For the text-containing cell, return its midpoint in [X, Y] coordinate format. 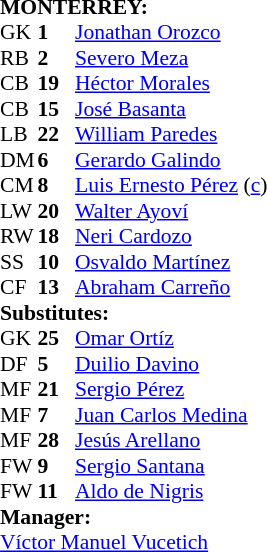
6 [57, 160]
Jonathan Orozco [171, 33]
Manager: [134, 517]
Sergio Santana [171, 466]
LB [19, 135]
1 [57, 33]
10 [57, 262]
18 [57, 237]
2 [57, 58]
CM [19, 185]
RB [19, 58]
Héctor Morales [171, 83]
SS [19, 262]
Aldo de Nigris [171, 491]
Juan Carlos Medina [171, 415]
Neri Cardozo [171, 237]
José Basanta [171, 109]
CF [19, 287]
DF [19, 364]
25 [57, 339]
8 [57, 185]
Abraham Carreño [171, 287]
Severo Meza [171, 58]
Gerardo Galindo [171, 160]
Luis Ernesto Pérez (c) [171, 185]
5 [57, 364]
7 [57, 415]
15 [57, 109]
Omar Ortíz [171, 339]
Jesús Arellano [171, 441]
William Paredes [171, 135]
19 [57, 83]
20 [57, 211]
9 [57, 466]
11 [57, 491]
Sergio Pérez [171, 389]
Duilio Davino [171, 364]
DM [19, 160]
Walter Ayoví [171, 211]
21 [57, 389]
RW [19, 237]
LW [19, 211]
Substitutes: [134, 313]
Osvaldo Martínez [171, 262]
28 [57, 441]
22 [57, 135]
13 [57, 287]
